Return [x, y] of the center of cell containing provided text 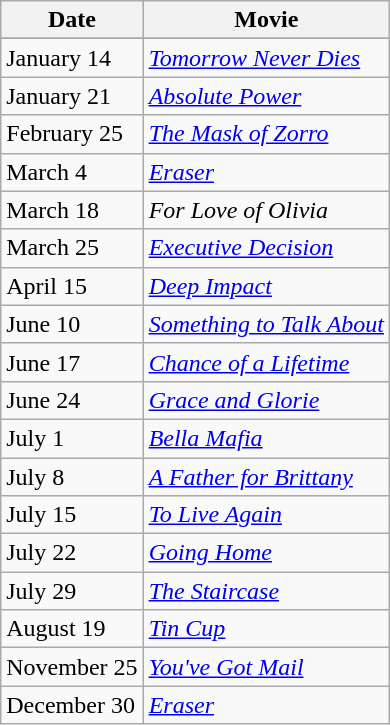
Executive Decision [266, 248]
July 29 [72, 591]
For Love of Olivia [266, 210]
Date [72, 20]
Movie [266, 20]
You've Got Mail [266, 667]
Tomorrow Never Dies [266, 58]
June 24 [72, 400]
March 18 [72, 210]
July 1 [72, 438]
July 8 [72, 477]
To Live Again [266, 515]
Something to Talk About [266, 324]
January 14 [72, 58]
July 22 [72, 553]
December 30 [72, 705]
November 25 [72, 667]
The Mask of Zorro [266, 134]
Bella Mafia [266, 438]
Chance of a Lifetime [266, 362]
A Father for Brittany [266, 477]
Absolute Power [266, 96]
August 19 [72, 629]
Deep Impact [266, 286]
March 25 [72, 248]
July 15 [72, 515]
January 21 [72, 96]
Going Home [266, 553]
Tin Cup [266, 629]
February 25 [72, 134]
March 4 [72, 172]
The Staircase [266, 591]
June 17 [72, 362]
June 10 [72, 324]
Grace and Glorie [266, 400]
April 15 [72, 286]
